Detect which cell encompasses the target text, then output its (x, y) center coordinate. 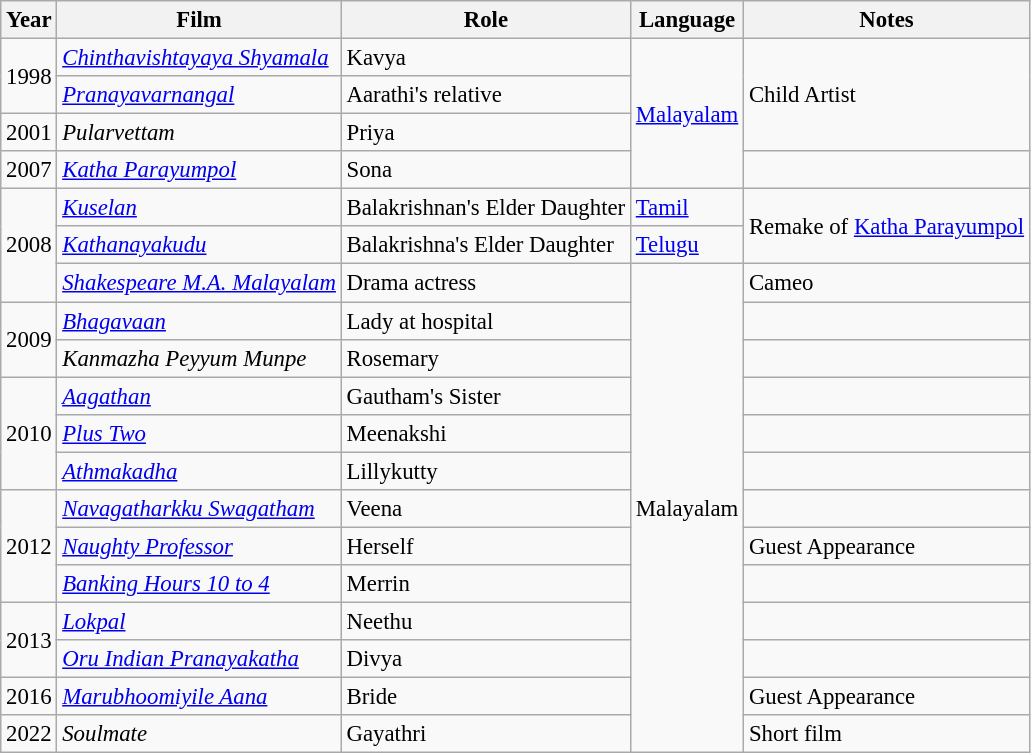
Lady at hospital (486, 321)
Aagathan (199, 396)
Kuselan (199, 208)
Merrin (486, 584)
Priya (486, 133)
Child Artist (887, 96)
2022 (29, 734)
Bhagavaan (199, 321)
Chinthavishtayaya Shyamala (199, 58)
Film (199, 20)
Kanmazha Peyyum Munpe (199, 358)
Navagatharkku Swagatham (199, 509)
Neethu (486, 621)
Veena (486, 509)
2007 (29, 170)
Naughty Professor (199, 546)
Rosemary (486, 358)
1998 (29, 76)
Short film (887, 734)
Balakrishnan's Elder Daughter (486, 208)
Sona (486, 170)
Year (29, 20)
2016 (29, 697)
Soulmate (199, 734)
Cameo (887, 283)
Pularvettam (199, 133)
Drama actress (486, 283)
Katha Parayumpol (199, 170)
2001 (29, 133)
Tamil (686, 208)
Bride (486, 697)
Pranayavarnangal (199, 95)
2008 (29, 246)
Remake of Katha Parayumpol (887, 226)
Notes (887, 20)
Gayathri (486, 734)
Meenakshi (486, 433)
2009 (29, 340)
Herself (486, 546)
Kathanayakudu (199, 245)
Language (686, 20)
Oru Indian Pranayakatha (199, 659)
Shakespeare M.A. Malayalam (199, 283)
2013 (29, 640)
Athmakadha (199, 471)
2010 (29, 434)
Kavya (486, 58)
Marubhoomiyile Aana (199, 697)
Gautham's Sister (486, 396)
Role (486, 20)
2012 (29, 546)
Lokpal (199, 621)
Lillykutty (486, 471)
Balakrishna's Elder Daughter (486, 245)
Banking Hours 10 to 4 (199, 584)
Divya (486, 659)
Plus Two (199, 433)
Telugu (686, 245)
Aarathi's relative (486, 95)
